Output the (X, Y) coordinate of the center of the cell containing the given text.  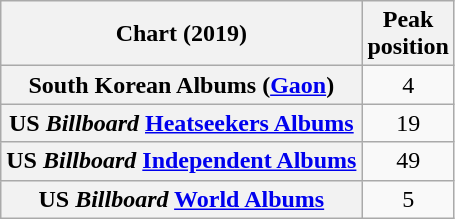
19 (408, 123)
5 (408, 199)
4 (408, 85)
US Billboard World Albums (182, 199)
49 (408, 161)
US Billboard Independent Albums (182, 161)
South Korean Albums (Gaon) (182, 85)
Chart (2019) (182, 34)
Peak position (408, 34)
US Billboard Heatseekers Albums (182, 123)
